For the text-containing cell, return its midpoint in [X, Y] coordinate format. 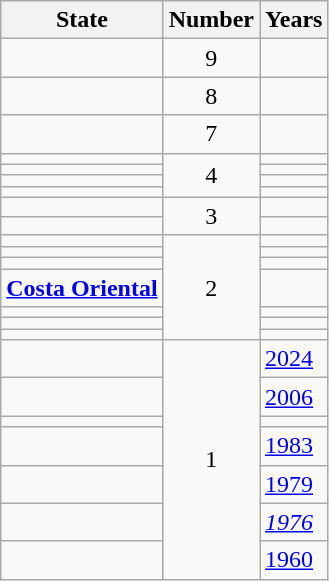
8 [211, 96]
State [82, 20]
1976 [294, 522]
1983 [294, 446]
Years [294, 20]
Number [211, 20]
Costa Oriental [82, 287]
9 [211, 58]
1 [211, 460]
2 [211, 287]
7 [211, 134]
4 [211, 175]
2024 [294, 359]
1960 [294, 560]
1979 [294, 484]
2006 [294, 397]
3 [211, 216]
